Extract the (X, Y) coordinate from the center of the cell holding the provided text.  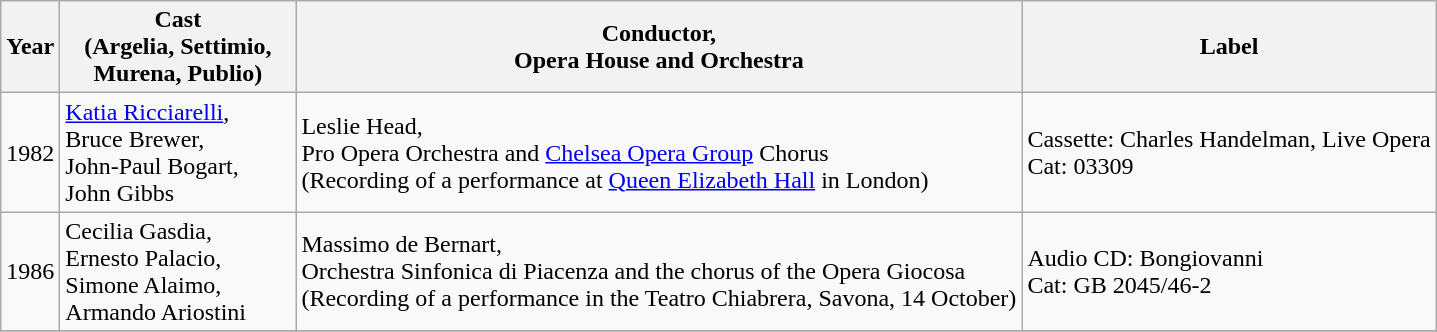
Conductor,Opera House and Orchestra (659, 47)
Cast (Argelia, Settimio, Murena, Publio) (178, 47)
Cecilia Gasdia,Ernesto Palacio,Simone Alaimo,Armando Ariostini (178, 272)
Label (1229, 47)
1986 (30, 272)
1982 (30, 152)
Year (30, 47)
Katia Ricciarelli,Bruce Brewer,John-Paul Bogart,John Gibbs (178, 152)
Leslie Head,Pro Opera Orchestra and Chelsea Opera Group Chorus(Recording of a performance at Queen Elizabeth Hall in London) (659, 152)
Cassette: Charles Handelman, Live OperaCat: 03309 (1229, 152)
Audio CD: BongiovanniCat: GB 2045/46-2 (1229, 272)
